Search for the cell housing the specified text and yield its (X, Y) center coordinate. 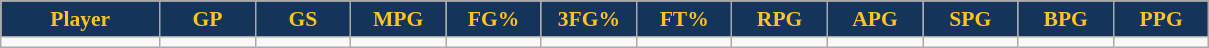
SPG (970, 19)
BPG (1066, 19)
Player (80, 19)
MPG (398, 19)
FG% (494, 19)
RPG (780, 19)
3FG% (588, 19)
FT% (684, 19)
GP (208, 19)
PPG (1161, 19)
GS (302, 19)
APG (874, 19)
